For the text-containing cell, return its midpoint in [X, Y] coordinate format. 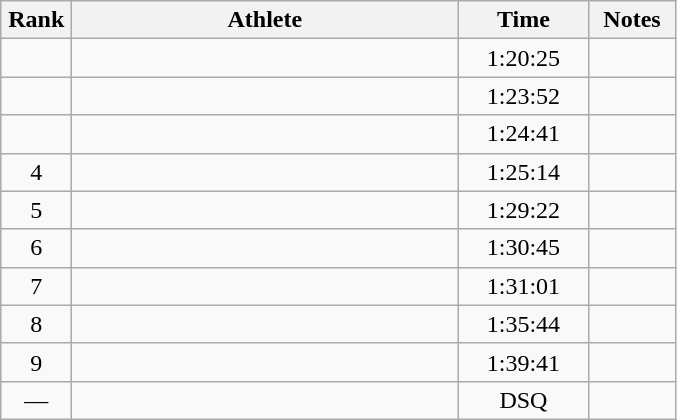
6 [36, 248]
1:29:22 [524, 210]
DSQ [524, 400]
1:30:45 [524, 248]
1:39:41 [524, 362]
Rank [36, 20]
Athlete [265, 20]
1:35:44 [524, 324]
9 [36, 362]
— [36, 400]
1:23:52 [524, 96]
7 [36, 286]
Notes [632, 20]
4 [36, 172]
Time [524, 20]
1:25:14 [524, 172]
1:24:41 [524, 134]
8 [36, 324]
1:31:01 [524, 286]
1:20:25 [524, 58]
5 [36, 210]
